Determine the [x, y] coordinate at the center of the cell enclosing the given text.  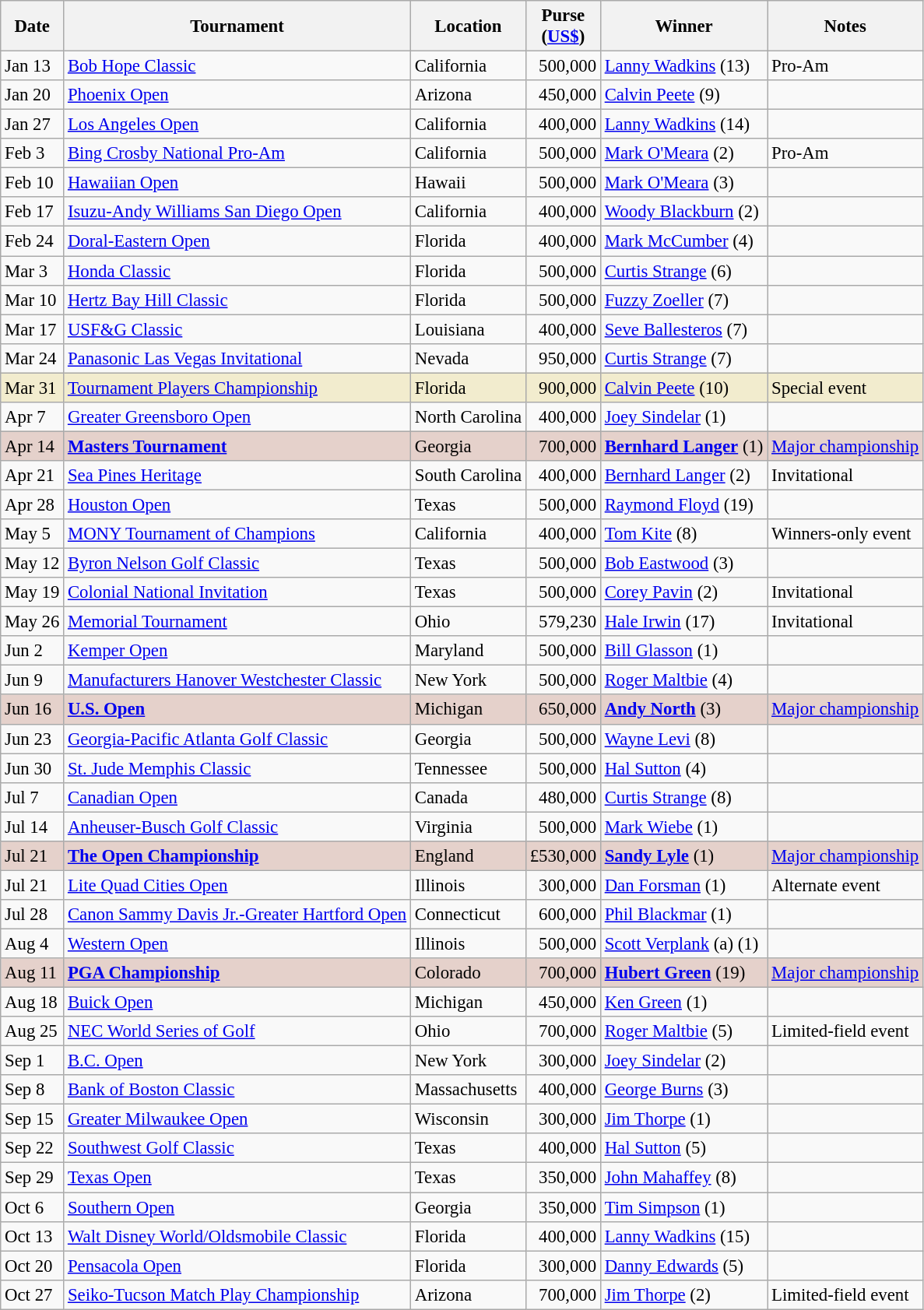
Doral-Eastern Open [237, 241]
Apr 7 [33, 417]
Tennessee [468, 768]
Sep 8 [33, 1090]
Massachusetts [468, 1090]
Purse(US$) [563, 26]
Jul 28 [33, 915]
Sep 22 [33, 1148]
Phoenix Open [237, 95]
Date [33, 26]
Manufacturers Hanover Westchester Classic [237, 680]
Danny Edwards (5) [683, 1266]
£530,000 [563, 856]
Virginia [468, 827]
Aug 4 [33, 943]
Dan Forsman (1) [683, 885]
Canadian Open [237, 797]
Oct 6 [33, 1207]
Feb 10 [33, 183]
Bob Eastwood (3) [683, 564]
Jun 23 [33, 739]
MONY Tournament of Champions [237, 534]
Kemper Open [237, 651]
Pensacola Open [237, 1266]
Byron Nelson Golf Classic [237, 564]
Louisiana [468, 329]
Hale Irwin (17) [683, 622]
Jun 16 [33, 710]
Lanny Wadkins (15) [683, 1236]
Jun 30 [33, 768]
Location [468, 26]
Apr 21 [33, 476]
Sea Pines Heritage [237, 476]
Sep 1 [33, 1061]
Mark O'Meara (2) [683, 153]
Mar 3 [33, 271]
Apr 14 [33, 446]
Oct 20 [33, 1266]
Andy North (3) [683, 710]
Wisconsin [468, 1119]
Hal Sutton (5) [683, 1148]
Special event [845, 388]
South Carolina [468, 476]
Aug 18 [33, 1003]
Los Angeles Open [237, 125]
Curtis Strange (7) [683, 358]
Jan 13 [33, 66]
USF&G Classic [237, 329]
900,000 [563, 388]
Southwest Golf Classic [237, 1148]
Jan 27 [33, 125]
Greater Milwaukee Open [237, 1119]
Mark Wiebe (1) [683, 827]
Tournament Players Championship [237, 388]
England [468, 856]
Western Open [237, 943]
Honda Classic [237, 271]
Oct 27 [33, 1294]
Tournament [237, 26]
Anheuser-Busch Golf Classic [237, 827]
Ken Green (1) [683, 1003]
Curtis Strange (8) [683, 797]
Raymond Floyd (19) [683, 504]
The Open Championship [237, 856]
Memorial Tournament [237, 622]
Aug 25 [33, 1031]
Panasonic Las Vegas Invitational [237, 358]
Sep 29 [33, 1178]
Jan 20 [33, 95]
Hal Sutton (4) [683, 768]
600,000 [563, 915]
Lite Quad Cities Open [237, 885]
NEC World Series of Golf [237, 1031]
Scott Verplank (a) (1) [683, 943]
Buick Open [237, 1003]
May 12 [33, 564]
Isuzu-Andy Williams San Diego Open [237, 212]
St. Jude Memphis Classic [237, 768]
Texas Open [237, 1178]
Hubert Green (19) [683, 973]
Canon Sammy Davis Jr.-Greater Hartford Open [237, 915]
Hawaiian Open [237, 183]
Mar 10 [33, 300]
Fuzzy Zoeller (7) [683, 300]
Seiko-Tucson Match Play Championship [237, 1294]
Bing Crosby National Pro-Am [237, 153]
Mar 24 [33, 358]
Walt Disney World/Oldsmobile Classic [237, 1236]
Jul 14 [33, 827]
Winner [683, 26]
Wayne Levi (8) [683, 739]
Bernhard Langer (1) [683, 446]
U.S. Open [237, 710]
Phil Blackmar (1) [683, 915]
Apr 28 [33, 504]
Mark O'Meara (3) [683, 183]
950,000 [563, 358]
Corey Pavin (2) [683, 592]
Roger Maltbie (5) [683, 1031]
Bank of Boston Classic [237, 1090]
May 26 [33, 622]
Sandy Lyle (1) [683, 856]
Jun 2 [33, 651]
North Carolina [468, 417]
Roger Maltbie (4) [683, 680]
Houston Open [237, 504]
579,230 [563, 622]
Tom Kite (8) [683, 534]
B.C. Open [237, 1061]
Lanny Wadkins (13) [683, 66]
Bob Hope Classic [237, 66]
Mar 31 [33, 388]
George Burns (3) [683, 1090]
PGA Championship [237, 973]
Feb 17 [33, 212]
Joey Sindelar (2) [683, 1061]
650,000 [563, 710]
Winners-only event [845, 534]
Jim Thorpe (1) [683, 1119]
Colorado [468, 973]
Hawaii [468, 183]
Jim Thorpe (2) [683, 1294]
John Mahaffey (8) [683, 1178]
Greater Greensboro Open [237, 417]
Seve Ballesteros (7) [683, 329]
Curtis Strange (6) [683, 271]
Joey Sindelar (1) [683, 417]
Colonial National Invitation [237, 592]
Mar 17 [33, 329]
Calvin Peete (9) [683, 95]
Notes [845, 26]
Bernhard Langer (2) [683, 476]
Mark McCumber (4) [683, 241]
Canada [468, 797]
Nevada [468, 358]
Woody Blackburn (2) [683, 212]
Aug 11 [33, 973]
Connecticut [468, 915]
Masters Tournament [237, 446]
Feb 24 [33, 241]
480,000 [563, 797]
Hertz Bay Hill Classic [237, 300]
Bill Glasson (1) [683, 651]
Southern Open [237, 1207]
Feb 3 [33, 153]
Alternate event [845, 885]
Jul 7 [33, 797]
Jun 9 [33, 680]
Georgia-Pacific Atlanta Golf Classic [237, 739]
Sep 15 [33, 1119]
Tim Simpson (1) [683, 1207]
May 19 [33, 592]
Oct 13 [33, 1236]
May 5 [33, 534]
Maryland [468, 651]
Lanny Wadkins (14) [683, 125]
Calvin Peete (10) [683, 388]
